Capture the cell that displays the provided text and extract its [x, y] central coordinate. 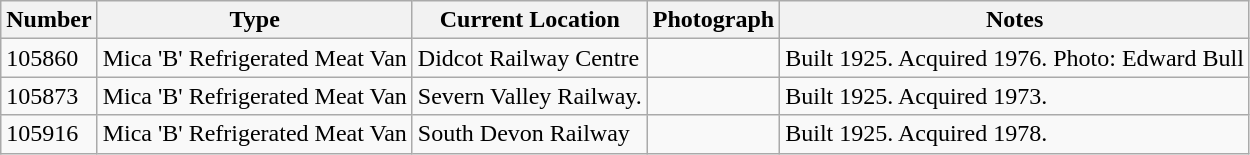
105873 [49, 96]
Built 1925. Acquired 1978. [1015, 134]
Photograph [713, 20]
Built 1925. Acquired 1976. Photo: Edward Bull [1015, 58]
105860 [49, 58]
Didcot Railway Centre [530, 58]
Severn Valley Railway. [530, 96]
Notes [1015, 20]
Number [49, 20]
South Devon Railway [530, 134]
105916 [49, 134]
Type [254, 20]
Built 1925. Acquired 1973. [1015, 96]
Current Location [530, 20]
